Return the [x, y] coordinate for the center point of the cell that contains the specified text.  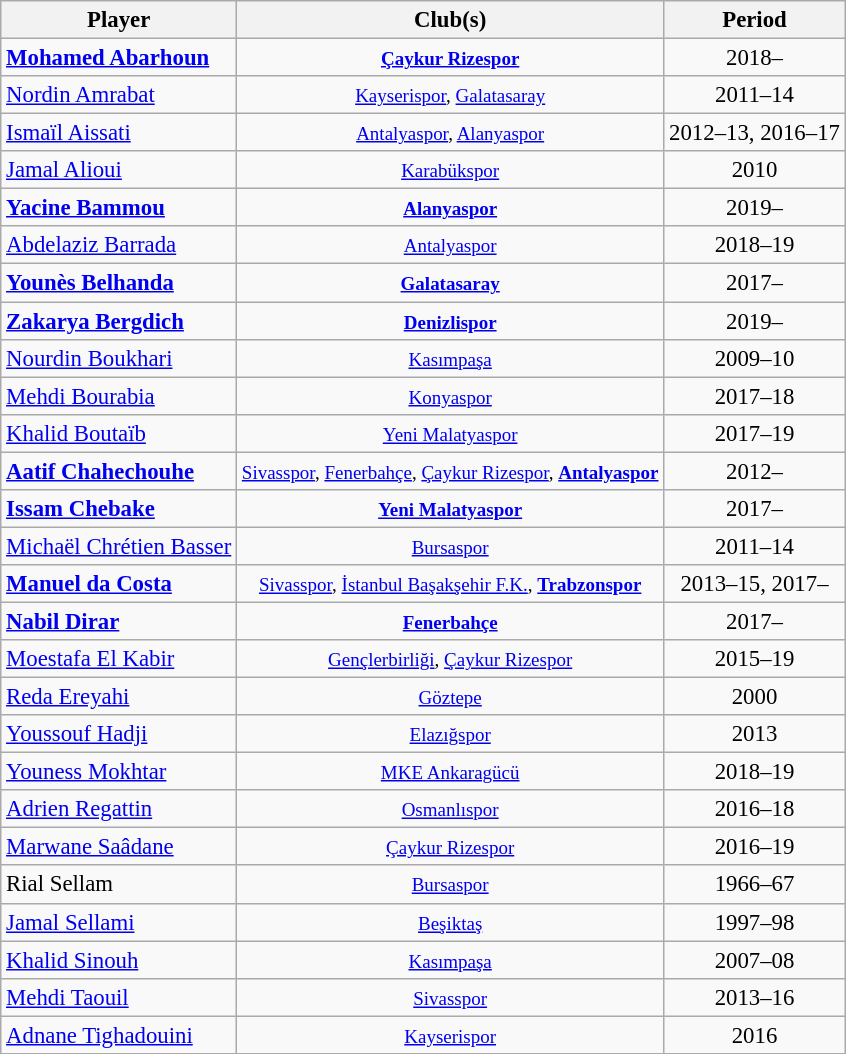
Sivasspor [450, 997]
Moestafa El Kabir [119, 659]
Mehdi Bourabia [119, 396]
Younès Belhanda [119, 283]
Sivasspor, İstanbul Başakşehir F.K., Trabzonspor [450, 584]
Jamal Sellami [119, 922]
2007–08 [754, 960]
Sivasspor, Fenerbahçe, Çaykur Rizespor, Antalyaspor [450, 471]
2013–16 [754, 997]
Kayserispor [450, 1035]
1966–67 [754, 885]
Mehdi Taouil [119, 997]
2009–10 [754, 358]
Adnane Tighadouini [119, 1035]
Club(s) [450, 20]
Konyaspor [450, 396]
Zakarya Bergdich [119, 321]
2013 [754, 734]
Nourdin Boukhari [119, 358]
Beşiktaş [450, 922]
Khalid Sinouh [119, 960]
2016–18 [754, 809]
2015–19 [754, 659]
Jamal Alioui [119, 170]
Michaël Chrétien Basser [119, 546]
2010 [754, 170]
Karabükspor [450, 170]
Ismaïl Aissati [119, 133]
2016–19 [754, 847]
Yacine Bammou [119, 208]
Aatif Chahechouhe [119, 471]
Osmanlıspor [450, 809]
2013–15, 2017– [754, 584]
Nabil Dirar [119, 621]
Issam Chebake [119, 509]
Rial Sellam [119, 885]
Khalid Boutaïb [119, 433]
Elazığspor [450, 734]
2000 [754, 697]
MKE Ankaragücü [450, 772]
2016 [754, 1035]
Reda Ereyahi [119, 697]
2018– [754, 58]
Abdelaziz Barrada [119, 245]
Player [119, 20]
Fenerbahçe [450, 621]
Denizlispor [450, 321]
Nordin Amrabat [119, 95]
1997–98 [754, 922]
2017–18 [754, 396]
Youssouf Hadji [119, 734]
Adrien Regattin [119, 809]
Youness Mokhtar [119, 772]
Kayserispor, Galatasaray [450, 95]
Mohamed Abarhoun [119, 58]
Marwane Saâdane [119, 847]
Gençlerbirliği, Çaykur Rizespor [450, 659]
2012– [754, 471]
Antalyaspor [450, 245]
Galatasaray [450, 283]
2017–19 [754, 433]
Manuel da Costa [119, 584]
Alanyaspor [450, 208]
Antalyaspor, Alanyaspor [450, 133]
Göztepe [450, 697]
Period [754, 20]
2012–13, 2016–17 [754, 133]
